Detect which cell encompasses the target text, then output its [x, y] center coordinate. 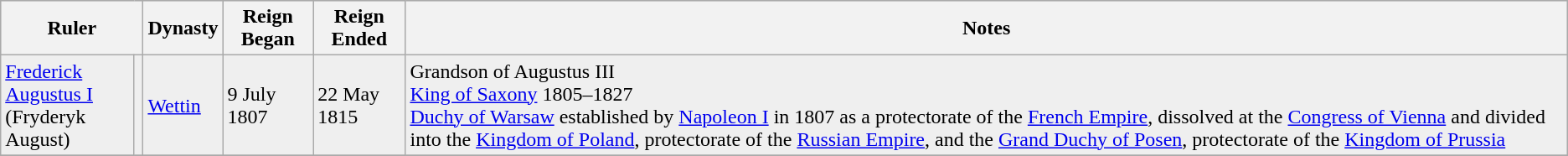
Ruler [72, 29]
Reign Ended [359, 29]
22 May 1815 [359, 106]
9 July 1807 [268, 106]
Wettin [183, 106]
Notes [987, 29]
Frederick Augustus I(Fryderyk August) [67, 106]
Dynasty [183, 29]
Reign Began [268, 29]
